Return the [x, y] coordinate for the center point of the cell that contains the specified text.  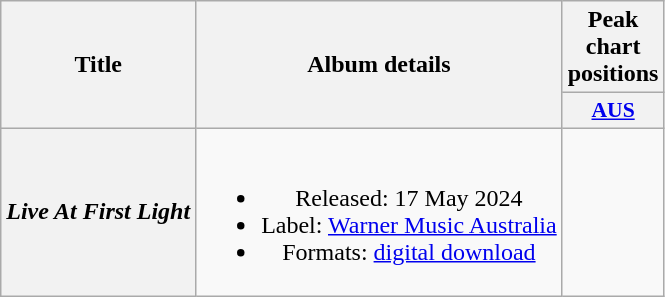
Title [98, 65]
Album details [380, 65]
Live At First Light [98, 212]
AUS [613, 111]
Released: 17 May 2024Label: Warner Music AustraliaFormats: digital download [380, 212]
Peak chart positions [613, 47]
